Detect which cell encompasses the target text, then output its [x, y] center coordinate. 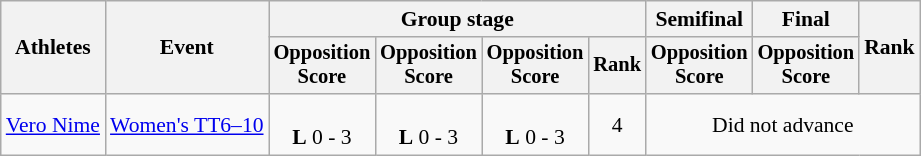
Athletes [53, 48]
Did not advance [783, 124]
Semifinal [700, 19]
Group stage [458, 19]
Final [806, 19]
Women's TT6–10 [187, 124]
Event [187, 48]
4 [617, 124]
Vero Nime [53, 124]
